Capture the cell that displays the provided text and extract its (x, y) central coordinate. 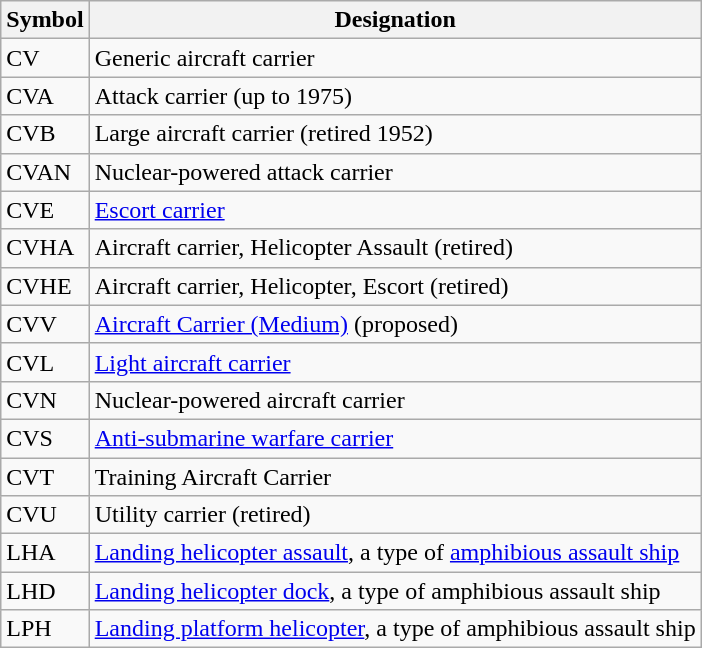
CVE (45, 210)
Generic aircraft carrier (395, 58)
CV (45, 58)
Training Aircraft Carrier (395, 477)
CVHE (45, 286)
Aircraft carrier, Helicopter Assault (retired) (395, 248)
Designation (395, 20)
Aircraft Carrier (Medium) (proposed) (395, 324)
Landing platform helicopter, a type of amphibious assault ship (395, 629)
CVN (45, 400)
LHD (45, 591)
CVAN (45, 172)
CVB (45, 134)
LPH (45, 629)
Landing helicopter assault, a type of amphibious assault ship (395, 553)
Large aircraft carrier (retired 1952) (395, 134)
Light aircraft carrier (395, 362)
Aircraft carrier, Helicopter, Escort (retired) (395, 286)
CVA (45, 96)
Anti-submarine warfare carrier (395, 438)
CVHA (45, 248)
CVL (45, 362)
Nuclear-powered attack carrier (395, 172)
CVV (45, 324)
Symbol (45, 20)
LHA (45, 553)
CVT (45, 477)
Nuclear-powered aircraft carrier (395, 400)
Landing helicopter dock, a type of amphibious assault ship (395, 591)
Utility carrier (retired) (395, 515)
CVU (45, 515)
Attack carrier (up to 1975) (395, 96)
Escort carrier (395, 210)
CVS (45, 438)
